From the cell containing the given text, extract its center point as [x, y] coordinate. 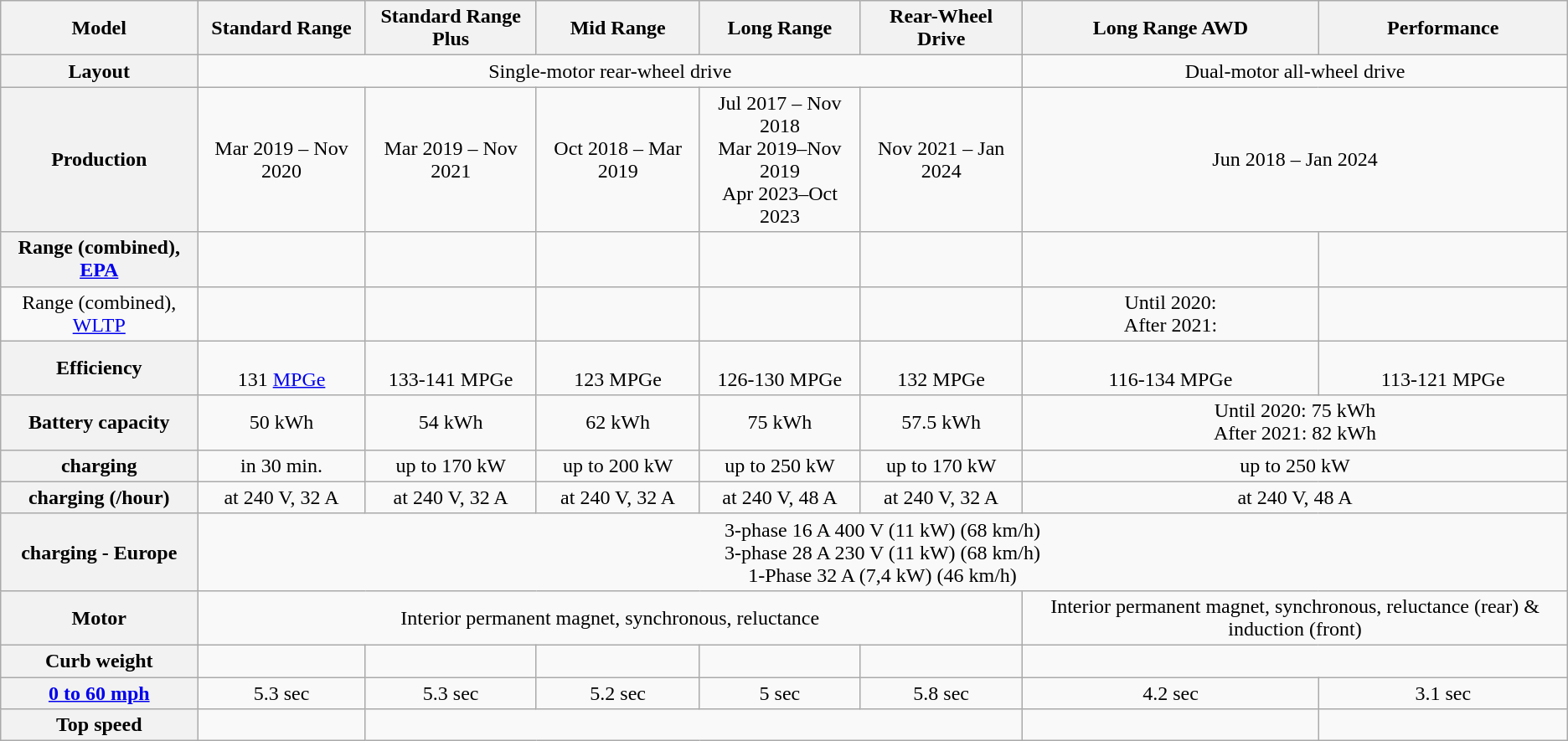
3.1 sec [1442, 692]
133-141 MPGe [451, 368]
113-121 MPGe [1442, 368]
5.8 sec [941, 692]
126-130 MPGe [779, 368]
Dual-motor all-wheel drive [1295, 71]
Performance [1442, 28]
Motor [99, 618]
Production [99, 159]
Oct 2018 – Mar 2019 [618, 159]
charging (/hour) [99, 497]
131 MPGe [281, 368]
Efficiency [99, 368]
charging [99, 466]
Nov 2021 – Jan 2024 [941, 159]
Long Range AWD [1171, 28]
Standard Range [281, 28]
116-134 MPGe [1171, 368]
5.2 sec [618, 692]
Mar 2019 – Nov 2021 [451, 159]
Range (combined), EPA [99, 260]
Top speed [99, 725]
Interior permanent magnet, synchronous, reluctance [610, 618]
54 kWh [451, 422]
up to 200 kW [618, 466]
57.5 kWh [941, 422]
Standard Range Plus [451, 28]
Until 2020: After 2021: [1171, 313]
75 kWh [779, 422]
5 sec [779, 692]
Long Range [779, 28]
50 kWh [281, 422]
0 to 60 mph [99, 692]
Model [99, 28]
132 MPGe [941, 368]
Rear-Wheel Drive [941, 28]
Single-motor rear-wheel drive [610, 71]
Mid Range [618, 28]
Jul 2017 – Nov 2018Mar 2019–Nov 2019Apr 2023–Oct 2023 [779, 159]
Battery capacity [99, 422]
Interior permanent magnet, synchronous, reluctance (rear) & induction (front) [1295, 618]
3-phase 16 A 400 V (11 kW) (68 km/h)3-phase 28 A 230 V (11 kW) (68 km/h)1-Phase 32 A (7,4 kW) (46 km/h) [883, 552]
Range (combined), WLTP [99, 313]
in 30 min. [281, 466]
charging - Europe [99, 552]
4.2 sec [1171, 692]
Jun 2018 – Jan 2024 [1295, 159]
62 kWh [618, 422]
Layout [99, 71]
123 MPGe [618, 368]
Curb weight [99, 661]
Until 2020: 75 kWhAfter 2021: 82 kWh [1295, 422]
Mar 2019 – Nov 2020 [281, 159]
